Extract the (X, Y) coordinate from the center of the cell holding the provided text.  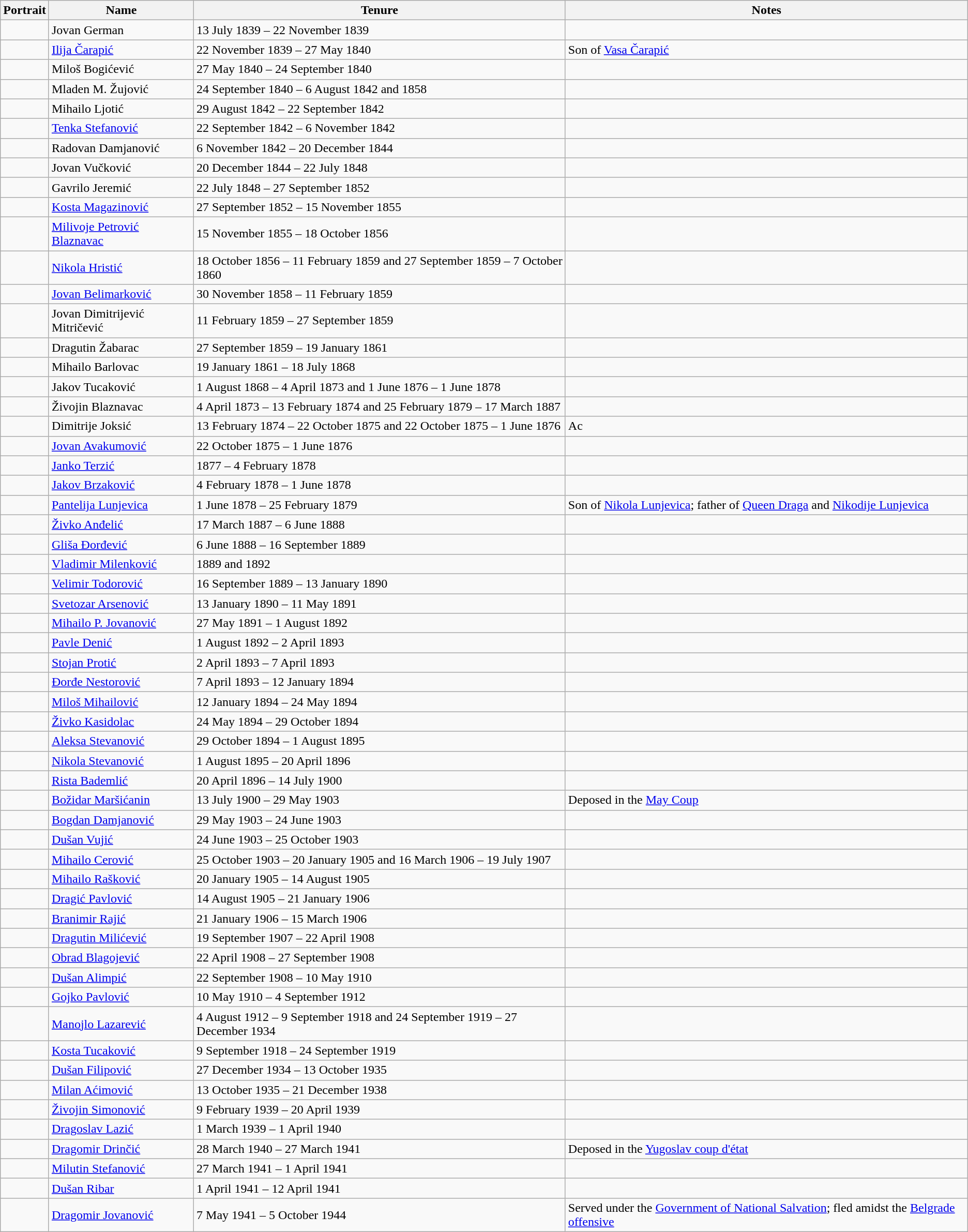
20 April 1896 – 14 July 1900 (380, 780)
Mihailo P. Jovanović (121, 623)
Milutin Stefanović (121, 1168)
Dragutin Milićević (121, 938)
Bogdan Damjanović (121, 820)
1889 and 1892 (380, 564)
24 September 1840 – 6 August 1842 and 1858 (380, 89)
Dragomir Jovanović (121, 1214)
Dimitrije Joksić (121, 426)
Jovan Avakumović (121, 446)
Janko Terzić (121, 465)
Son of Vasa Čarapić (766, 50)
Deposed in the May Coup (766, 800)
1 August 1868 – 4 April 1873 and 1 June 1876 – 1 June 1878 (380, 387)
Name (121, 10)
Miloš Mihailović (121, 702)
22 April 1908 – 27 September 1908 (380, 958)
Velimir Todorović (121, 583)
Milan Aćimović (121, 1090)
24 June 1903 – 25 October 1903 (380, 839)
Živko Kasidolac (121, 722)
Rista Bademlić (121, 780)
Jovan German (121, 30)
Pavle Denić (121, 643)
Živojin Blaznavac (121, 407)
11 February 1859 – 27 September 1859 (380, 321)
19 January 1861 – 18 July 1868 (380, 367)
15 November 1855 – 18 October 1856 (380, 234)
14 August 1905 – 21 January 1906 (380, 898)
Gliša Đorđević (121, 544)
Served under the Government of National Salvation; fled amidst the Belgrade offensive (766, 1214)
Portrait (25, 10)
Jovan Vučković (121, 168)
19 September 1907 – 22 April 1908 (380, 938)
Radovan Damjanović (121, 148)
1 June 1878 – 25 February 1879 (380, 505)
22 September 1908 – 10 May 1910 (380, 978)
1 April 1941 – 12 April 1941 (380, 1188)
Milivoje Petrović Blaznavac (121, 234)
Stojan Protić (121, 663)
Vladimir Milenković (121, 564)
Dragutin Žabarac (121, 348)
Jovan Dimitrijević Mitričević (121, 321)
10 May 1910 – 4 September 1912 (380, 997)
27 December 1934 – 13 October 1935 (380, 1070)
Živojin Simonović (121, 1109)
Ac (766, 426)
Son of Nikola Lunjevica; father of Queen Draga and Nikodije Lunjevica (766, 505)
27 September 1859 – 19 January 1861 (380, 348)
Jakov Brzaković (121, 485)
25 October 1903 – 20 January 1905 and 16 March 1906 – 19 July 1907 (380, 859)
Notes (766, 10)
Pantelija Lunjevica (121, 505)
27 May 1840 – 24 September 1840 (380, 69)
22 July 1848 – 27 September 1852 (380, 187)
Đorđe Nestorović (121, 682)
Branimir Rajić (121, 918)
Aleksa Stevanović (121, 741)
Kosta Tucaković (121, 1050)
20 January 1905 – 14 August 1905 (380, 879)
4 August 1912 – 9 September 1918 and 24 September 1919 – 27 December 1934 (380, 1024)
22 November 1839 – 27 May 1840 (380, 50)
Tenka Stefanović (121, 128)
20 December 1844 – 22 July 1848 (380, 168)
Manojlo Lazarević (121, 1024)
16 September 1889 – 13 January 1890 (380, 583)
17 March 1887 – 6 June 1888 (380, 524)
Jovan Belimarković (121, 294)
13 July 1900 – 29 May 1903 (380, 800)
Mihailo Barlovac (121, 367)
Nikola Hristić (121, 267)
Gojko Pavlović (121, 997)
9 September 1918 – 24 September 1919 (380, 1050)
Miloš Bogićević (121, 69)
Dragić Pavlović (121, 898)
Mihailo Ljotić (121, 109)
Svetozar Arsenović (121, 604)
Tenure (380, 10)
30 November 1858 – 11 February 1859 (380, 294)
13 July 1839 – 22 November 1839 (380, 30)
Dušan Ribar (121, 1188)
1 August 1892 – 2 April 1893 (380, 643)
Kosta Magazinović (121, 207)
7 April 1893 – 12 January 1894 (380, 682)
Gavrilo Jeremić (121, 187)
13 January 1890 – 11 May 1891 (380, 604)
27 March 1941 – 1 April 1941 (380, 1168)
Dušan Alimpić (121, 978)
Živko Anđelić (121, 524)
Mladen M. Žujović (121, 89)
2 April 1893 – 7 April 1893 (380, 663)
Dušan Vujić (121, 839)
Mihailo Cerović (121, 859)
Mihailo Rašković (121, 879)
4 April 1873 – 13 February 1874 and 25 February 1879 – 17 March 1887 (380, 407)
27 September 1852 – 15 November 1855 (380, 207)
Dušan Filipović (121, 1070)
1 March 1939 – 1 April 1940 (380, 1129)
29 May 1903 – 24 June 1903 (380, 820)
Dragoslav Lazić (121, 1129)
12 January 1894 – 24 May 1894 (380, 702)
Deposed in the Yugoslav coup d'état (766, 1149)
Ilija Čarapić (121, 50)
1877 – 4 February 1878 (380, 465)
27 May 1891 – 1 August 1892 (380, 623)
4 February 1878 – 1 June 1878 (380, 485)
6 November 1842 – 20 December 1844 (380, 148)
Dragomir Drinčić (121, 1149)
13 October 1935 – 21 December 1938 (380, 1090)
9 February 1939 – 20 April 1939 (380, 1109)
13 February 1874 – 22 October 1875 and 22 October 1875 – 1 June 1876 (380, 426)
29 August 1842 – 22 September 1842 (380, 109)
Božidar Maršićanin (121, 800)
28 March 1940 – 27 March 1941 (380, 1149)
Obrad Blagojević (121, 958)
Jakov Tucaković (121, 387)
24 May 1894 – 29 October 1894 (380, 722)
22 September 1842 – 6 November 1842 (380, 128)
22 October 1875 – 1 June 1876 (380, 446)
6 June 1888 – 16 September 1889 (380, 544)
29 October 1894 – 1 August 1895 (380, 741)
7 May 1941 – 5 October 1944 (380, 1214)
18 October 1856 – 11 February 1859 and 27 September 1859 – 7 October 1860 (380, 267)
Nikola Stevanović (121, 761)
1 August 1895 – 20 April 1896 (380, 761)
21 January 1906 – 15 March 1906 (380, 918)
